Determine the [X, Y] coordinate at the center of the cell enclosing the given text.  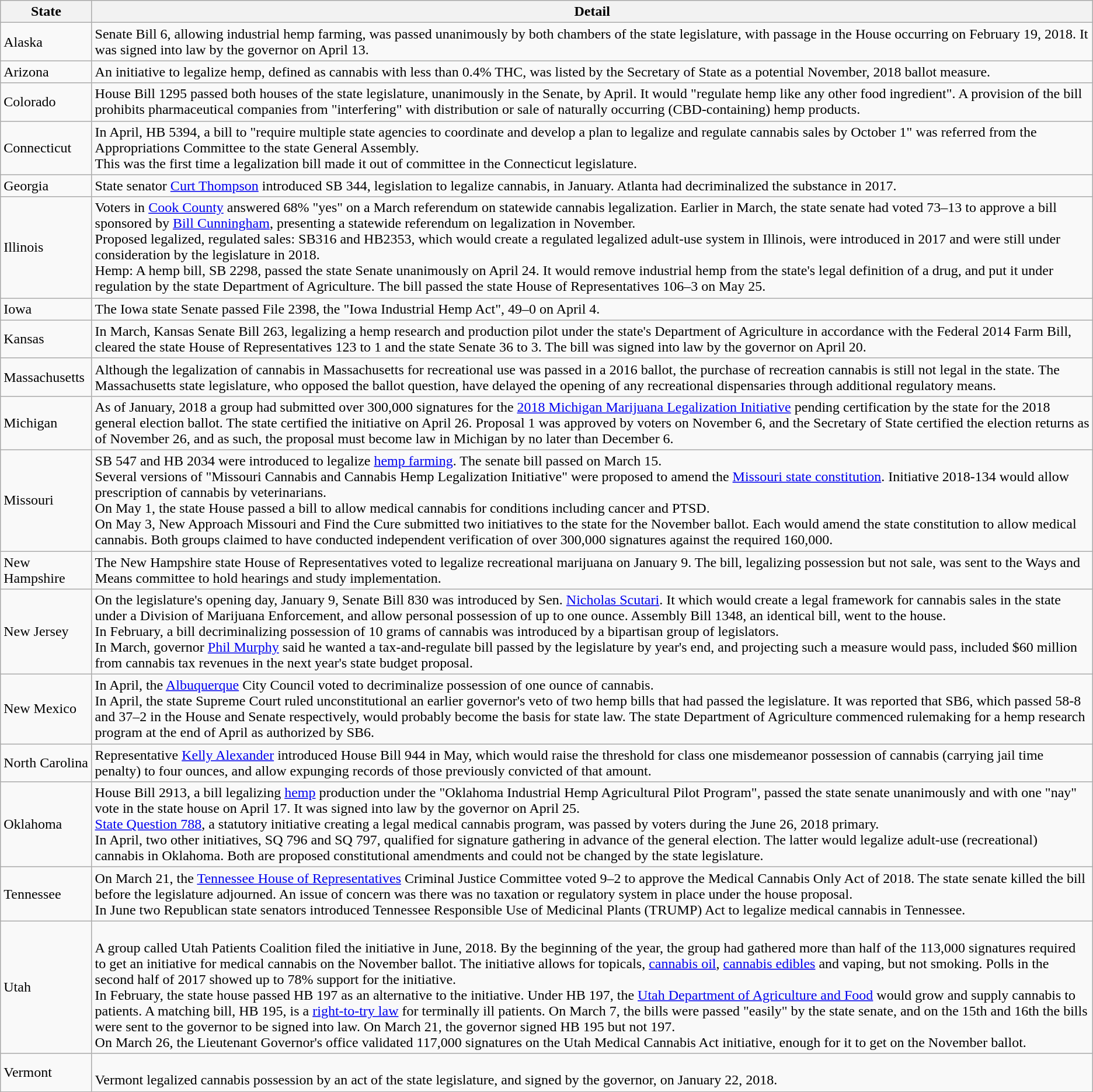
Illinois [46, 248]
Oklahoma [46, 825]
Massachusetts [46, 377]
State [46, 12]
Missouri [46, 500]
Alaska [46, 42]
Iowa [46, 309]
Vermont [46, 1072]
Michigan [46, 423]
North Carolina [46, 763]
Tennessee [46, 894]
Georgia [46, 186]
Colorado [46, 102]
Detail [592, 12]
New Jersey [46, 632]
Vermont legalized cannabis possession by an act of the state legislature, and signed by the governor, on January 22, 2018. [592, 1072]
The Iowa state Senate passed File 2398, the "Iowa Industrial Hemp Act", 49–0 on April 4. [592, 309]
Connecticut [46, 148]
Utah [46, 987]
New Mexico [46, 709]
Arizona [46, 72]
Kansas [46, 339]
New Hampshire [46, 570]
State senator Curt Thompson introduced SB 344, legislation to legalize cannabis, in January. Atlanta had decriminalized the substance in 2017. [592, 186]
